Scan for the cell matching the given text and deliver its [X, Y] coordinate at center. 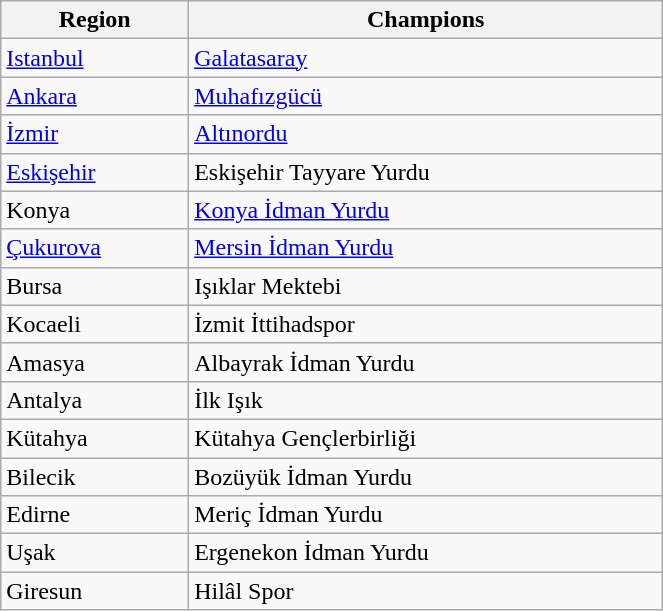
Eskişehir [95, 172]
Konya İdman Yurdu [426, 210]
Bozüyük İdman Yurdu [426, 477]
Albayrak İdman Yurdu [426, 362]
Muhafızgücü [426, 96]
İzmir [95, 134]
Hilâl Spor [426, 591]
Altınordu [426, 134]
Ergenekon İdman Yurdu [426, 553]
Bursa [95, 286]
Kocaeli [95, 324]
Antalya [95, 400]
Istanbul [95, 58]
Konya [95, 210]
Işıklar Mektebi [426, 286]
Edirne [95, 515]
Kütahya Gençlerbirliği [426, 438]
Mersin İdman Yurdu [426, 248]
İzmit İttihadspor [426, 324]
Champions [426, 20]
Meriç İdman Yurdu [426, 515]
Amasya [95, 362]
Giresun [95, 591]
Uşak [95, 553]
Galatasaray [426, 58]
Eskişehir Tayyare Yurdu [426, 172]
Ankara [95, 96]
Çukurova [95, 248]
İlk Işık [426, 400]
Bilecik [95, 477]
Kütahya [95, 438]
Region [95, 20]
